Scan for the cell matching the given text and deliver its [x, y] coordinate at center. 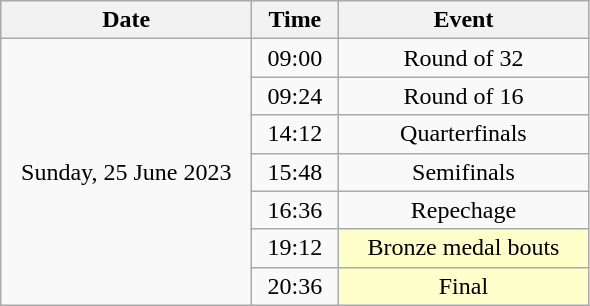
Time [295, 20]
Quarterfinals [464, 134]
Repechage [464, 210]
20:36 [295, 286]
Event [464, 20]
Round of 32 [464, 58]
09:24 [295, 96]
Final [464, 286]
14:12 [295, 134]
16:36 [295, 210]
15:48 [295, 172]
Round of 16 [464, 96]
Sunday, 25 June 2023 [126, 172]
19:12 [295, 248]
Semifinals [464, 172]
Bronze medal bouts [464, 248]
Date [126, 20]
09:00 [295, 58]
